Locate the cell with the specified text and output its (X, Y) center coordinate. 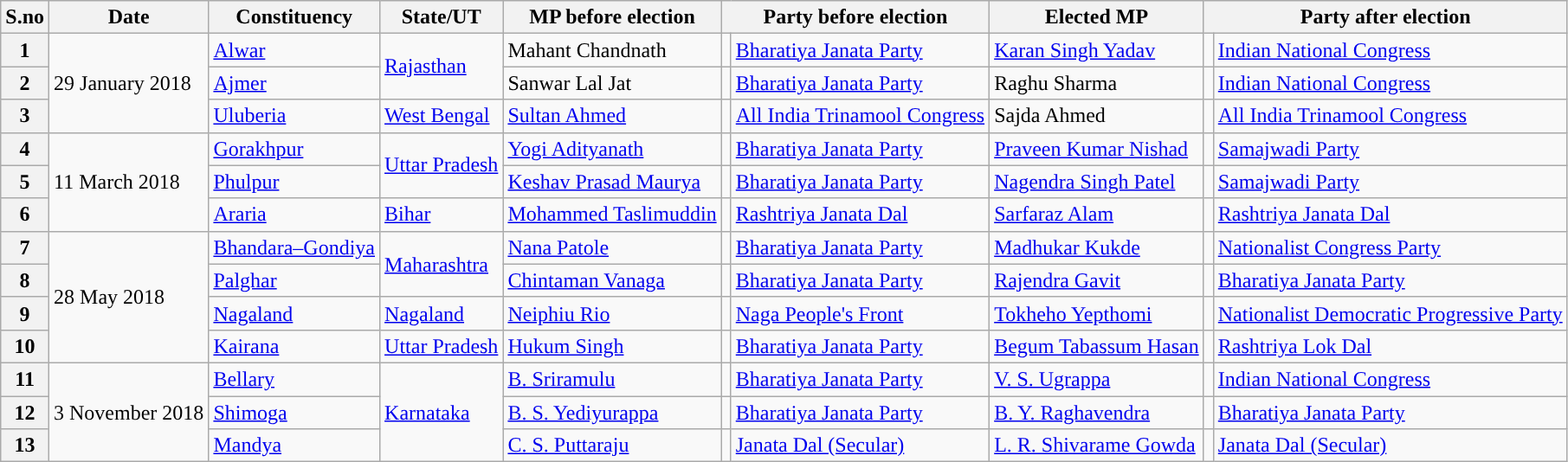
28 May 2018 (129, 297)
13 (25, 446)
10 (25, 346)
Neiphiu Rio (612, 313)
Elected MP (1097, 17)
Kairana (294, 346)
C. S. Puttaraju (612, 446)
11 (25, 379)
Nana Patole (612, 247)
Madhukar Kukde (1097, 247)
3 (25, 116)
B. Sriramulu (612, 379)
Nationalist Congress Party (1391, 247)
1 (25, 50)
Naga People's Front (860, 313)
Yogi Adityanath (612, 149)
5 (25, 182)
Maharashtra (442, 264)
B. S. Yediyurappa (612, 413)
Phulpur (294, 182)
Hukum Singh (612, 346)
Gorakhpur (294, 149)
11 March 2018 (129, 182)
Sultan Ahmed (612, 116)
8 (25, 280)
Palghar (294, 280)
3 November 2018 (129, 412)
Chintaman Vanaga (612, 280)
Araria (294, 215)
B. Y. Raghavendra (1097, 413)
Karan Singh Yadav (1097, 50)
Keshav Prasad Maurya (612, 182)
4 (25, 149)
S.no (25, 17)
Begum Tabassum Hasan (1097, 346)
Rajendra Gavit (1097, 280)
Tokheho Yepthomi (1097, 313)
L. R. Shivarame Gowda (1097, 446)
2 (25, 83)
Sajda Ahmed (1097, 116)
Mohammed Taslimuddin (612, 215)
West Bengal (442, 116)
Karnataka (442, 412)
State/UT (442, 17)
Nationalist Democratic Progressive Party (1391, 313)
Raghu Sharma (1097, 83)
Party after election (1385, 17)
9 (25, 313)
Praveen Kumar Nishad (1097, 149)
Alwar (294, 50)
Uluberia (294, 116)
Mahant Chandnath (612, 50)
Date (129, 17)
Rashtriya Lok Dal (1391, 346)
Party before election (855, 17)
Bihar (442, 215)
V. S. Ugrappa (1097, 379)
Constituency (294, 17)
Rajasthan (442, 67)
MP before election (612, 17)
Mandya (294, 446)
Ajmer (294, 83)
Bellary (294, 379)
29 January 2018 (129, 83)
Sarfaraz Alam (1097, 215)
12 (25, 413)
7 (25, 247)
Sanwar Lal Jat (612, 83)
Shimoga (294, 413)
Nagendra Singh Patel (1097, 182)
Bhandara–Gondiya (294, 247)
6 (25, 215)
